Pinpoint the cell where the given text exists, returning its (x, y) midpoint coordinate. 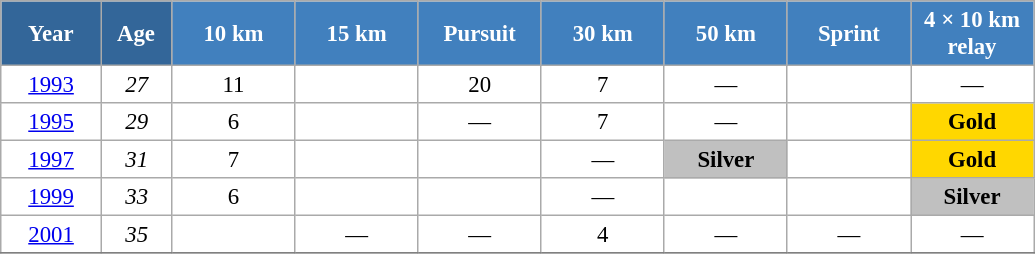
Year (52, 34)
15 km (356, 34)
31 (136, 160)
4 × 10 km relay (972, 34)
Pursuit (480, 34)
10 km (234, 34)
1997 (52, 160)
35 (136, 235)
50 km (726, 34)
1995 (52, 122)
4 (602, 235)
Sprint (848, 34)
30 km (602, 34)
1999 (52, 197)
1993 (52, 85)
11 (234, 85)
29 (136, 122)
27 (136, 85)
20 (480, 85)
2001 (52, 235)
Age (136, 34)
33 (136, 197)
